Search for the cell housing the specified text and yield its (x, y) center coordinate. 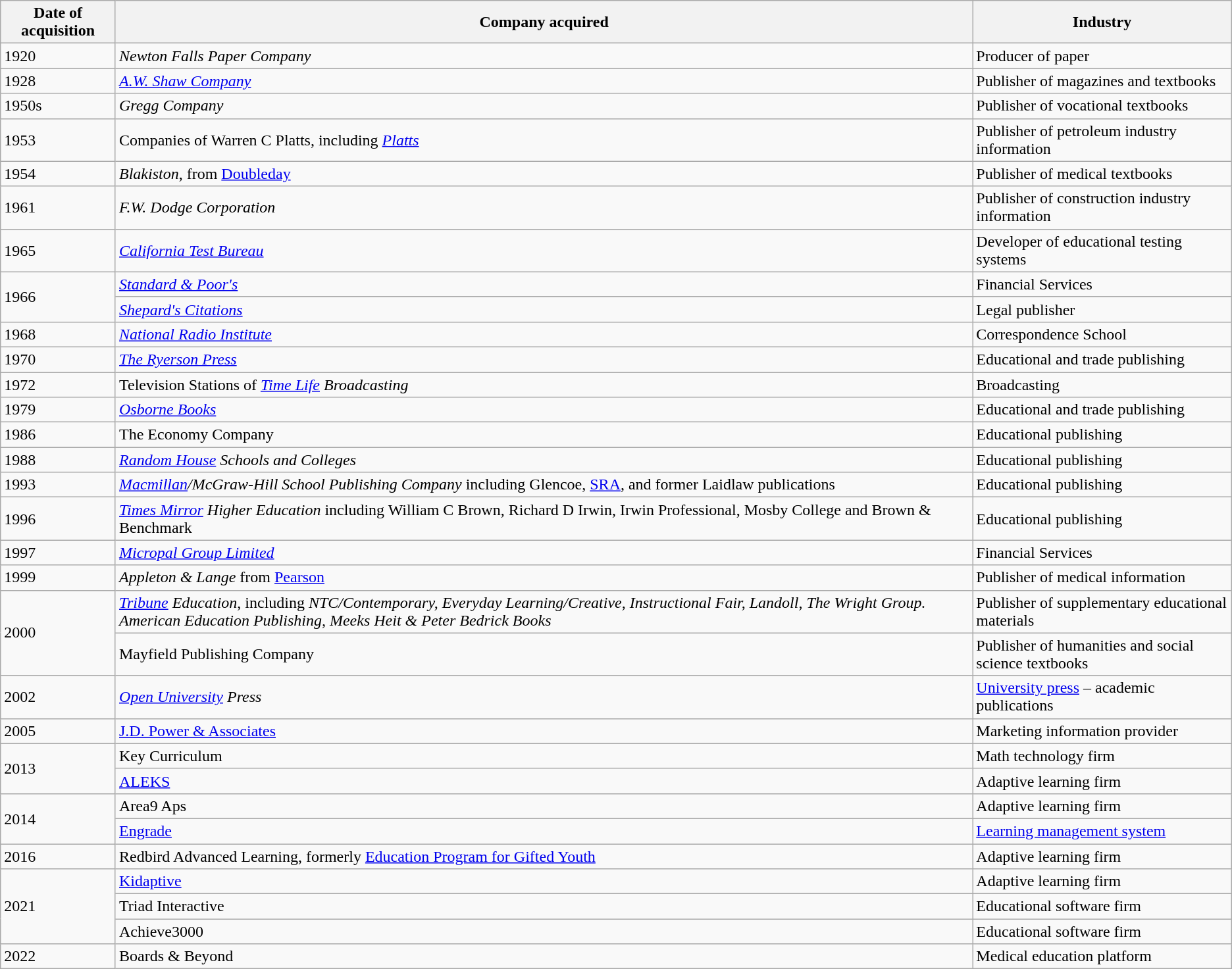
1999 (58, 578)
Company acquired (544, 22)
1920 (58, 56)
Kidaptive (544, 882)
1968 (58, 334)
1996 (58, 518)
J.D. Power & Associates (544, 731)
Standard & Poor's (544, 284)
Producer of paper (1102, 56)
2005 (58, 731)
1950s (58, 106)
1953 (58, 139)
1965 (58, 250)
2002 (58, 697)
Publisher of magazines and textbooks (1102, 81)
Blakiston, from Doubleday (544, 174)
Appleton & Lange from Pearson (544, 578)
1961 (58, 208)
2013 (58, 768)
Developer of educational testing systems (1102, 250)
The Ryerson Press (544, 359)
Television Stations of Time Life Broadcasting (544, 385)
Publisher of medical information (1102, 578)
Publisher of supplementary educational materials (1102, 612)
Osborne Books (544, 410)
2022 (58, 957)
1966 (58, 297)
2014 (58, 818)
Micropal Group Limited (544, 553)
Companies of Warren C Platts, including Platts (544, 139)
Legal publisher (1102, 309)
Triad Interactive (544, 907)
2016 (58, 856)
Math technology firm (1102, 756)
2021 (58, 907)
Area9 Aps (544, 806)
Gregg Company (544, 106)
Marketing information provider (1102, 731)
1997 (58, 553)
1970 (58, 359)
Publisher of petroleum industry information (1102, 139)
Engrade (544, 831)
1979 (58, 410)
Boards & Beyond (544, 957)
1988 (58, 460)
Date of acquisition (58, 22)
Broadcasting (1102, 385)
1928 (58, 81)
Shepard's Citations (544, 309)
A.W. Shaw Company (544, 81)
1954 (58, 174)
Newton Falls Paper Company (544, 56)
The Economy Company (544, 435)
Mayfield Publishing Company (544, 654)
University press – academic publications (1102, 697)
Learning management system (1102, 831)
Publisher of medical textbooks (1102, 174)
Achieve3000 (544, 932)
National Radio Institute (544, 334)
Times Mirror Higher Education including William C Brown, Richard D Irwin, Irwin Professional, Mosby College and Brown & Benchmark (544, 518)
Macmillan/McGraw-Hill School Publishing Company including Glencoe, SRA, and former Laidlaw publications (544, 485)
Correspondence School (1102, 334)
Redbird Advanced Learning, formerly Education Program for Gifted Youth (544, 856)
ALEKS (544, 781)
2000 (58, 633)
California Test Bureau (544, 250)
Publisher of construction industry information (1102, 208)
Medical education platform (1102, 957)
Publisher of humanities and social science textbooks (1102, 654)
1972 (58, 385)
1986 (58, 435)
Open University Press (544, 697)
Key Curriculum (544, 756)
Industry (1102, 22)
Publisher of vocational textbooks (1102, 106)
1993 (58, 485)
F.W. Dodge Corporation (544, 208)
Random House Schools and Colleges (544, 460)
